Return (x, y) of the center of cell containing provided text 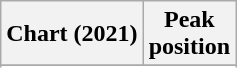
Peakposition (189, 34)
Chart (2021) (72, 34)
